Identify which cell holds the provided text, then report its [x, y] central coordinate. 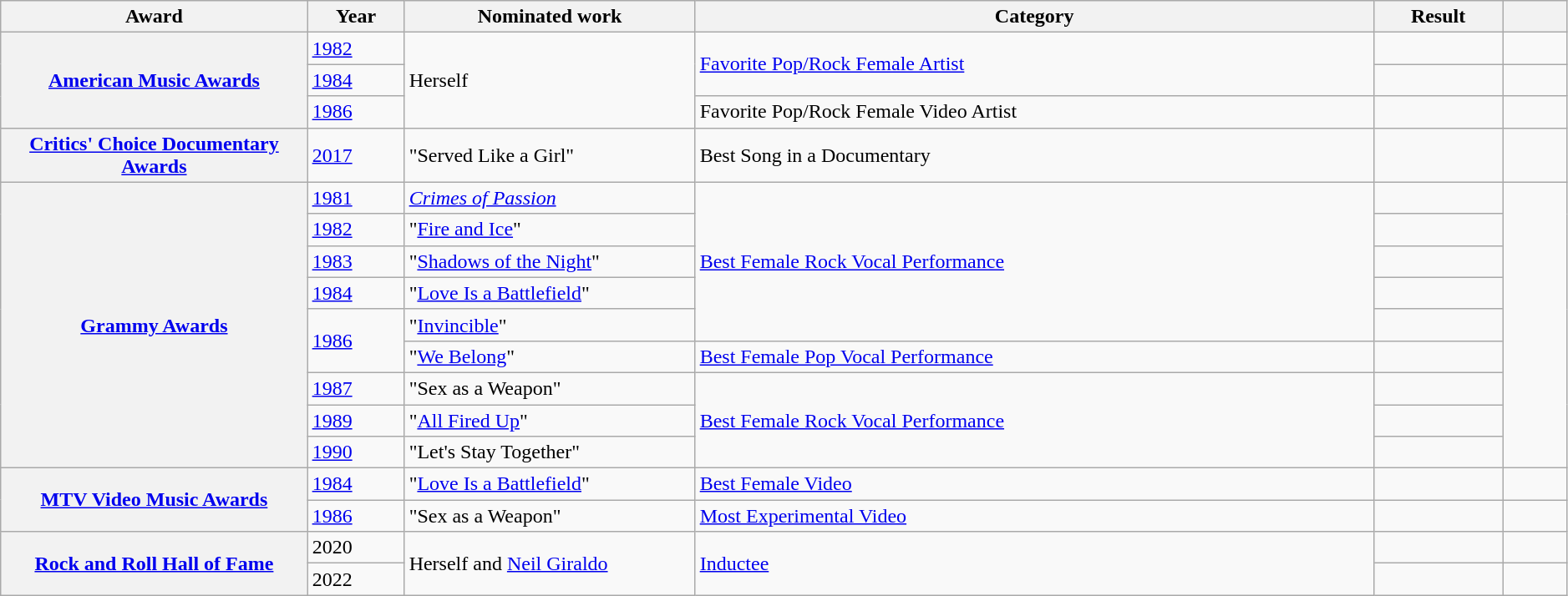
"We Belong" [550, 356]
Crimes of Passion [550, 198]
2017 [356, 155]
MTV Video Music Awards [154, 500]
Inductee [1034, 563]
Herself [550, 80]
1990 [356, 452]
Critics' Choice Documentary Awards [154, 155]
"Shadows of the Night" [550, 261]
Favorite Pop/Rock Female Video Artist [1034, 112]
Best Song in a Documentary [1034, 155]
1989 [356, 420]
Rock and Roll Hall of Fame [154, 563]
Category [1034, 17]
2020 [356, 548]
"Invincible" [550, 325]
1987 [356, 388]
Most Experimental Video [1034, 516]
Year [356, 17]
1981 [356, 198]
Best Female Video [1034, 484]
"Let's Stay Together" [550, 452]
2022 [356, 579]
"Fire and Ice" [550, 230]
Favorite Pop/Rock Female Artist [1034, 64]
Result [1439, 17]
Herself and Neil Giraldo [550, 563]
Best Female Pop Vocal Performance [1034, 356]
1983 [356, 261]
Award [154, 17]
Grammy Awards [154, 326]
"All Fired Up" [550, 420]
"Served Like a Girl" [550, 155]
American Music Awards [154, 80]
Nominated work [550, 17]
